Return (x, y) of the center of cell containing provided text 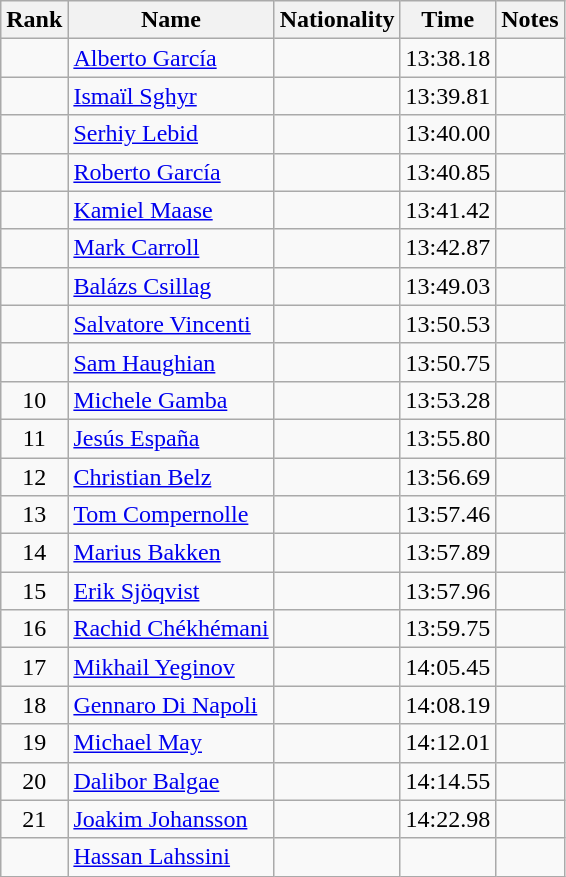
Balázs Csillag (171, 286)
Name (171, 20)
14:14.55 (448, 781)
13:56.69 (448, 477)
Kamiel Maase (171, 210)
Nationality (337, 20)
Rachid Chékhémani (171, 629)
10 (34, 400)
13:57.89 (448, 553)
14 (34, 553)
13:40.00 (448, 134)
Salvatore Vincenti (171, 324)
Michele Gamba (171, 400)
Jesús España (171, 438)
13:55.80 (448, 438)
Mark Carroll (171, 248)
18 (34, 705)
13:38.18 (448, 58)
12 (34, 477)
13:59.75 (448, 629)
Gennaro Di Napoli (171, 705)
Mikhail Yeginov (171, 667)
13:57.46 (448, 515)
Hassan Lahssini (171, 857)
15 (34, 591)
20 (34, 781)
Rank (34, 20)
Joakim Johansson (171, 819)
13:42.87 (448, 248)
Erik Sjöqvist (171, 591)
Tom Compernolle (171, 515)
13:53.28 (448, 400)
Alberto García (171, 58)
14:22.98 (448, 819)
13:57.96 (448, 591)
13:39.81 (448, 96)
19 (34, 743)
17 (34, 667)
16 (34, 629)
11 (34, 438)
Christian Belz (171, 477)
Serhiy Lebid (171, 134)
Sam Haughian (171, 362)
14:05.45 (448, 667)
Ismaïl Sghyr (171, 96)
Roberto García (171, 172)
Marius Bakken (171, 553)
Michael May (171, 743)
21 (34, 819)
13 (34, 515)
14:12.01 (448, 743)
14:08.19 (448, 705)
Time (448, 20)
13:40.85 (448, 172)
Notes (530, 20)
Dalibor Balgae (171, 781)
13:50.53 (448, 324)
13:49.03 (448, 286)
13:50.75 (448, 362)
13:41.42 (448, 210)
